Extract the [X, Y] coordinate from the center of the cell holding the provided text.  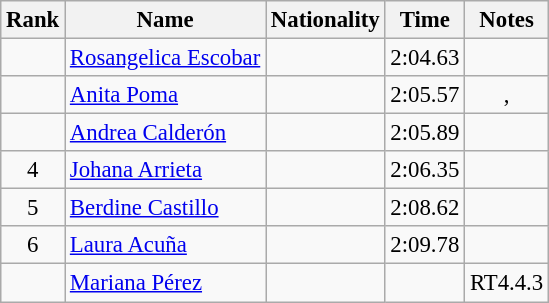
4 [33, 170]
Rank [33, 20]
Anita Poma [166, 95]
Berdine Castillo [166, 208]
2:05.89 [425, 133]
2:04.63 [425, 58]
5 [33, 208]
2:05.57 [425, 95]
2:06.35 [425, 170]
Rosangelica Escobar [166, 58]
Mariana Pérez [166, 283]
2:08.62 [425, 208]
, [507, 95]
2:09.78 [425, 245]
Nationality [326, 20]
Laura Acuña [166, 245]
Andrea Calderón [166, 133]
Johana Arrieta [166, 170]
Name [166, 20]
RT4.4.3 [507, 283]
6 [33, 245]
Time [425, 20]
Notes [507, 20]
